Locate the cell with the specified text and output its [x, y] center coordinate. 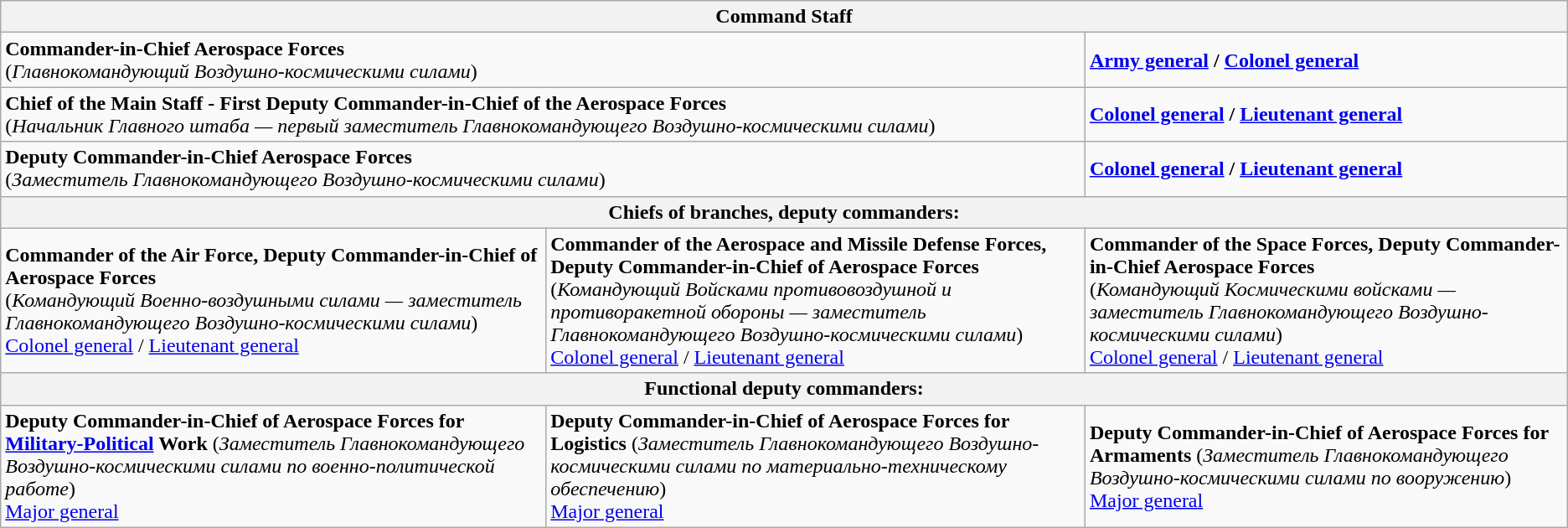
Chiefs of branches, deputy commanders: [784, 212]
Deputy Commander-in-Chief Aerospace Forces(Заместитель Главнокомандующего Воздушно-космическими силами) [543, 169]
Command Staff [784, 17]
Functional deputy commanders: [784, 389]
Army general / Colonel general [1326, 60]
Deputy Commander-in-Chief of Aerospace Forces for Armaments (Заместитель Главнокомандующего Воздушно-космическими силами по вооружению)Major general [1326, 466]
Commander-in-Chief Aerospace Forces(Главнокомандующий Воздушно-космическими силами) [543, 60]
